Determine the [x, y] coordinate at the center of the cell enclosing the given text.  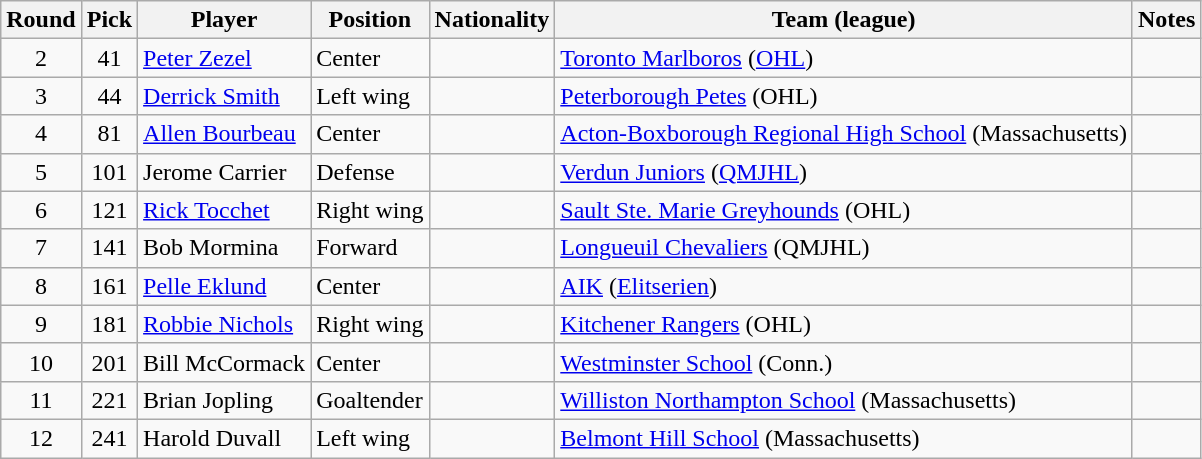
2 [41, 58]
Bob Mormina [224, 248]
221 [109, 400]
Westminster School (Conn.) [844, 362]
Rick Tocchet [224, 210]
Verdun Juniors (QMJHL) [844, 172]
Bill McCormack [224, 362]
141 [109, 248]
Peter Zezel [224, 58]
161 [109, 286]
41 [109, 58]
Brian Jopling [224, 400]
Derrick Smith [224, 96]
Belmont Hill School (Massachusetts) [844, 438]
7 [41, 248]
181 [109, 324]
201 [109, 362]
241 [109, 438]
AIK (Elitserien) [844, 286]
Player [224, 20]
Pick [109, 20]
Robbie Nichols [224, 324]
Team (league) [844, 20]
Peterborough Petes (OHL) [844, 96]
44 [109, 96]
Pelle Eklund [224, 286]
11 [41, 400]
Toronto Marlboros (OHL) [844, 58]
5 [41, 172]
4 [41, 134]
3 [41, 96]
Notes [1166, 20]
Forward [370, 248]
Nationality [492, 20]
Goaltender [370, 400]
101 [109, 172]
121 [109, 210]
12 [41, 438]
Sault Ste. Marie Greyhounds (OHL) [844, 210]
6 [41, 210]
Position [370, 20]
Allen Bourbeau [224, 134]
9 [41, 324]
Harold Duvall [224, 438]
Longueuil Chevaliers (QMJHL) [844, 248]
Jerome Carrier [224, 172]
Kitchener Rangers (OHL) [844, 324]
81 [109, 134]
Acton-Boxborough Regional High School (Massachusetts) [844, 134]
Defense [370, 172]
10 [41, 362]
8 [41, 286]
Williston Northampton School (Massachusetts) [844, 400]
Round [41, 20]
